Output the [X, Y] coordinate of the center of the cell containing the given text.  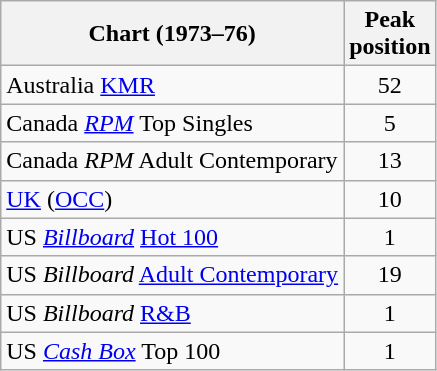
US Billboard Adult Contemporary [172, 275]
19 [390, 275]
Australia KMR [172, 85]
10 [390, 199]
US Billboard R&B [172, 313]
5 [390, 123]
52 [390, 85]
US Billboard Hot 100 [172, 237]
US Cash Box Top 100 [172, 351]
13 [390, 161]
Canada RPM Top Singles [172, 123]
Peakposition [390, 34]
Chart (1973–76) [172, 34]
Canada RPM Adult Contemporary [172, 161]
UK (OCC) [172, 199]
